Determine the [X, Y] coordinate at the center of the cell enclosing the given text.  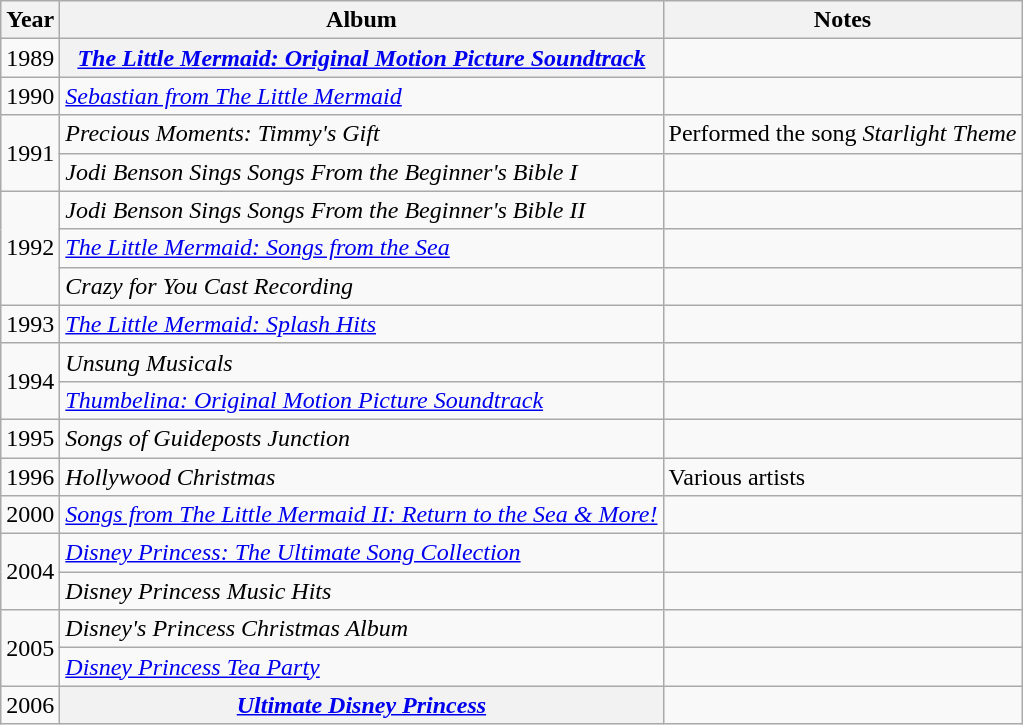
2004 [30, 572]
1995 [30, 438]
The Little Mermaid: Songs from the Sea [362, 248]
Sebastian from The Little Mermaid [362, 96]
1996 [30, 477]
Crazy for You Cast Recording [362, 286]
Thumbelina: Original Motion Picture Soundtrack [362, 400]
Notes [842, 20]
2006 [30, 705]
1994 [30, 381]
Songs of Guideposts Junction [362, 438]
1989 [30, 58]
The Little Mermaid: Original Motion Picture Soundtrack [362, 58]
1993 [30, 324]
Album [362, 20]
1990 [30, 96]
The Little Mermaid: Splash Hits [362, 324]
Unsung Musicals [362, 362]
Disney Princess Music Hits [362, 591]
Year [30, 20]
2000 [30, 515]
Disney's Princess Christmas Album [362, 629]
Precious Moments: Timmy's Gift [362, 134]
Hollywood Christmas [362, 477]
Jodi Benson Sings Songs From the Beginner's Bible I [362, 172]
Ultimate Disney Princess [362, 705]
Disney Princess: The Ultimate Song Collection [362, 553]
2005 [30, 648]
Various artists [842, 477]
Jodi Benson Sings Songs From the Beginner's Bible II [362, 210]
1991 [30, 153]
Performed the song Starlight Theme [842, 134]
Songs from The Little Mermaid II: Return to the Sea & More! [362, 515]
1992 [30, 248]
Disney Princess Tea Party [362, 667]
